From the cell containing the given text, extract its center point as (x, y) coordinate. 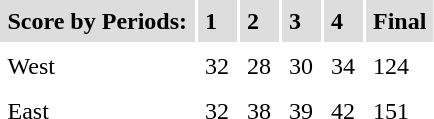
1 (218, 21)
32 (218, 66)
28 (260, 66)
West (98, 66)
Final (400, 21)
Score by Periods: (98, 21)
4 (344, 21)
124 (400, 66)
30 (302, 66)
34 (344, 66)
3 (302, 21)
2 (260, 21)
